Return the [X, Y] coordinate for the center point of the cell that contains the specified text.  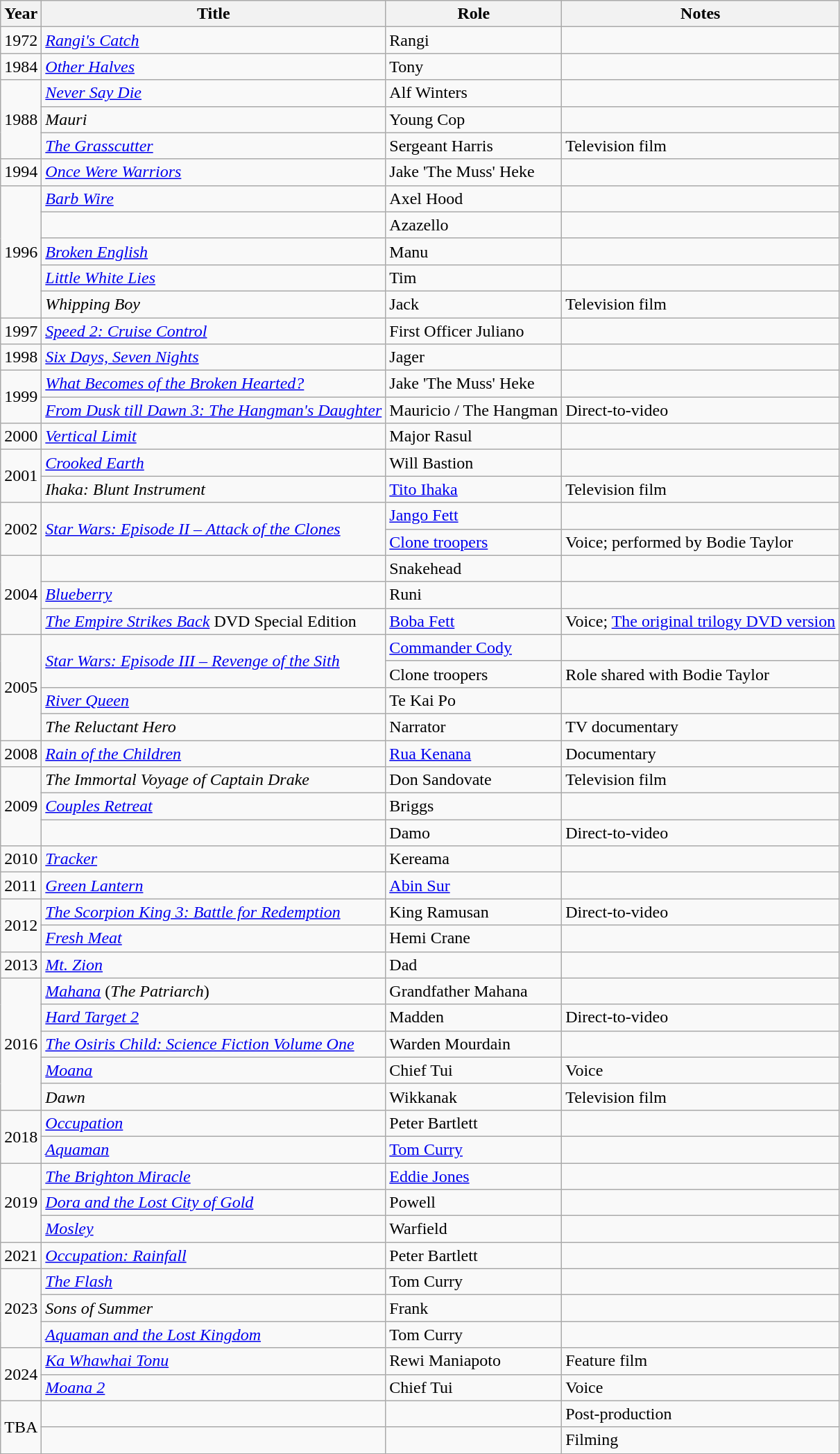
2012 [21, 925]
Ka Whawhai Tonu [214, 1361]
The Scorpion King 3: Battle for Redemption [214, 912]
Tracker [214, 859]
Dawn [214, 1097]
Sons of Summer [214, 1308]
Rangi's Catch [214, 40]
Notes [701, 14]
1984 [21, 67]
Rewi Maniapoto [474, 1361]
1996 [21, 251]
2008 [21, 753]
Runi [474, 595]
King Ramusan [474, 912]
Commander Cody [474, 648]
Wikkanak [474, 1097]
Star Wars: Episode II – Attack of the Clones [214, 529]
Barb Wire [214, 198]
1999 [21, 397]
Eddie Jones [474, 1176]
Green Lantern [214, 886]
The Flash [214, 1282]
Fresh Meat [214, 938]
First Officer Juliano [474, 331]
Mauricio / The Hangman [474, 410]
Tony [474, 67]
2019 [21, 1203]
Role shared with Bodie Taylor [701, 674]
Star Wars: Episode III – Revenge of the Sith [214, 661]
Frank [474, 1308]
Ihaka: Blunt Instrument [214, 489]
Little White Lies [214, 278]
Hemi Crane [474, 938]
Powell [474, 1203]
Don Sandovate [474, 780]
Briggs [474, 806]
Title [214, 14]
Crooked Earth [214, 463]
2001 [21, 476]
Moana [214, 1070]
The Grasscutter [214, 146]
Major Rasul [474, 437]
Six Days, Seven Nights [214, 357]
Voice; The original trilogy DVD version [701, 621]
Year [21, 14]
Mosley [214, 1229]
2004 [21, 595]
The Reluctant Hero [214, 727]
Rua Kenana [474, 753]
Feature film [701, 1361]
Role [474, 14]
What Becomes of the Broken Hearted? [214, 384]
The Immortal Voyage of Captain Drake [214, 780]
Hard Target 2 [214, 1017]
2005 [21, 687]
2009 [21, 806]
Aquaman and the Lost Kingdom [214, 1335]
Azazello [474, 225]
Broken English [214, 251]
Aquaman [214, 1149]
Dad [474, 965]
Narrator [474, 727]
2018 [21, 1136]
Blueberry [214, 595]
Warfield [474, 1229]
Rangi [474, 40]
TBA [21, 1427]
Mahana (The Patriarch) [214, 991]
2013 [21, 965]
Axel Hood [474, 198]
River Queen [214, 700]
1988 [21, 119]
Kereama [474, 859]
Manu [474, 251]
Whipping Boy [214, 304]
Jango Fett [474, 516]
Occupation [214, 1123]
Once Were Warriors [214, 172]
2002 [21, 529]
Moana 2 [214, 1387]
2023 [21, 1308]
Jager [474, 357]
1998 [21, 357]
1972 [21, 40]
Rain of the Children [214, 753]
2011 [21, 886]
2021 [21, 1256]
Never Say Die [214, 93]
Post-production [701, 1414]
Occupation: Rainfall [214, 1256]
TV documentary [701, 727]
Mauri [214, 119]
2024 [21, 1374]
Other Halves [214, 67]
Warden Mourdain [474, 1044]
Tim [474, 278]
Couples Retreat [214, 806]
Voice; performed by Bodie Taylor [701, 542]
Young Cop [474, 119]
2016 [21, 1044]
The Brighton Miracle [214, 1176]
Grandfather Mahana [474, 991]
Te Kai Po [474, 700]
Damo [474, 833]
Speed 2: Cruise Control [214, 331]
1994 [21, 172]
Tito Ihaka [474, 489]
Alf Winters [474, 93]
Sergeant Harris [474, 146]
Mt. Zion [214, 965]
Will Bastion [474, 463]
From Dusk till Dawn 3: The Hangman's Daughter [214, 410]
Dora and the Lost City of Gold [214, 1203]
Filming [701, 1440]
Madden [474, 1017]
The Empire Strikes Back DVD Special Edition [214, 621]
2000 [21, 437]
The Osiris Child: Science Fiction Volume One [214, 1044]
Vertical Limit [214, 437]
Jack [474, 304]
1997 [21, 331]
Boba Fett [474, 621]
Snakehead [474, 568]
Documentary [701, 753]
Abin Sur [474, 886]
2010 [21, 859]
